Output the [x, y] coordinate of the center of the cell containing the given text.  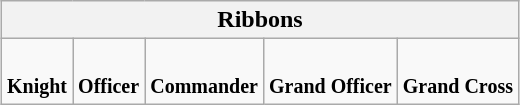
Officer [109, 72]
Commander [204, 72]
Knight [36, 72]
Grand Officer [330, 72]
Ribbons [260, 20]
Grand Cross [458, 72]
